Return the (x, y) coordinate for the center point of the cell that contains the specified text.  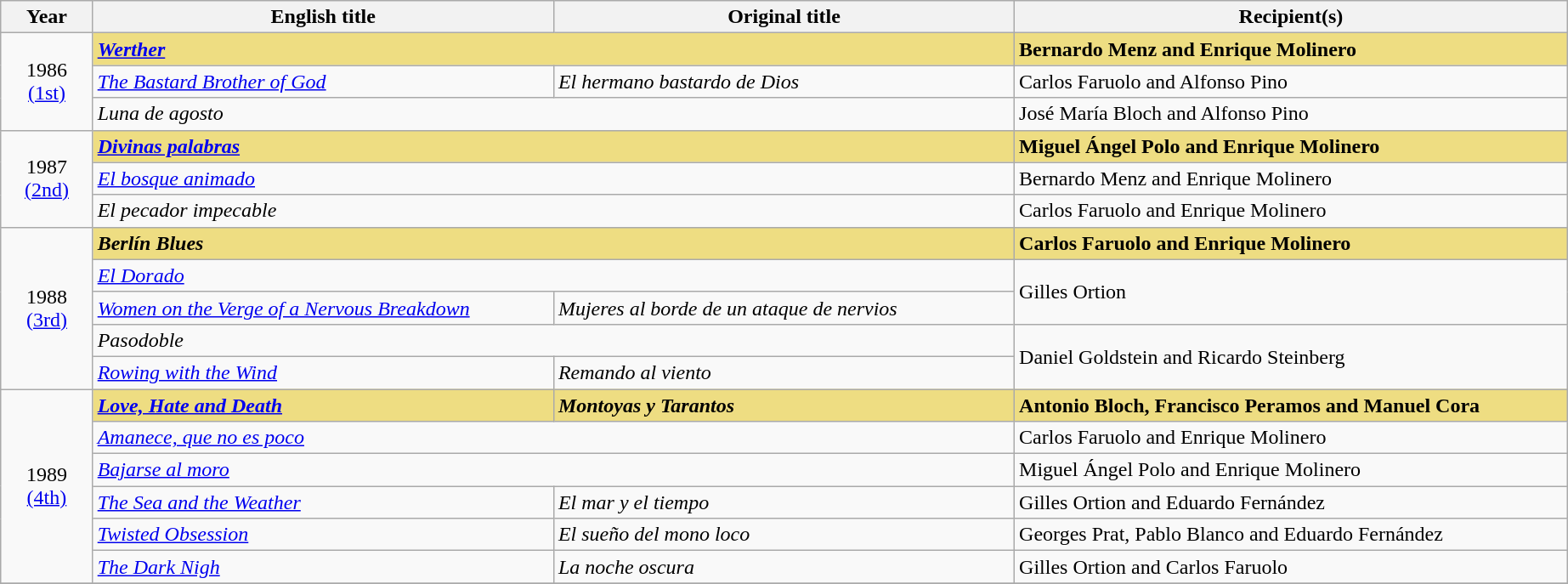
Original title (784, 17)
Twisted Obsession (323, 535)
Georges Prat, Pablo Blanco and Eduardo Fernández (1292, 535)
Bajarse al moro (553, 470)
The Sea and the Weather (323, 502)
El mar y el tiempo (784, 502)
El Dorado (553, 275)
Women on the Verge of a Nervous Breakdown (323, 308)
Pasodoble (553, 340)
El pecador impecable (553, 211)
1987(2nd) (47, 179)
Rowing with the Wind (323, 372)
Montoyas y Tarantos (784, 405)
English title (323, 17)
Divinas palabras (553, 146)
Antonio Bloch, Francisco Peramos and Manuel Cora (1292, 405)
La noche oscura (784, 567)
1986(1st) (47, 82)
Werther (553, 49)
Carlos Faruolo and Alfonso Pino (1292, 82)
Mujeres al borde de un ataque de nervios (784, 308)
1988(3rd) (47, 308)
The Bastard Brother of God (323, 82)
Berlín Blues (553, 243)
Amanece, que no es poco (553, 438)
Love, Hate and Death (323, 405)
Luna de agosto (553, 114)
Year (47, 17)
The Dark Nigh (323, 567)
1989(4th) (47, 486)
Gilles Ortion and Carlos Faruolo (1292, 567)
Gilles Ortion (1292, 292)
El bosque animado (553, 179)
José María Bloch and Alfonso Pino (1292, 114)
El sueño del mono loco (784, 535)
Remando al viento (784, 372)
El hermano bastardo de Dios (784, 82)
Recipient(s) (1292, 17)
Gilles Ortion and Eduardo Fernández (1292, 502)
Daniel Goldstein and Ricardo Steinberg (1292, 356)
